Scan for the cell matching the given text and deliver its [X, Y] coordinate at center. 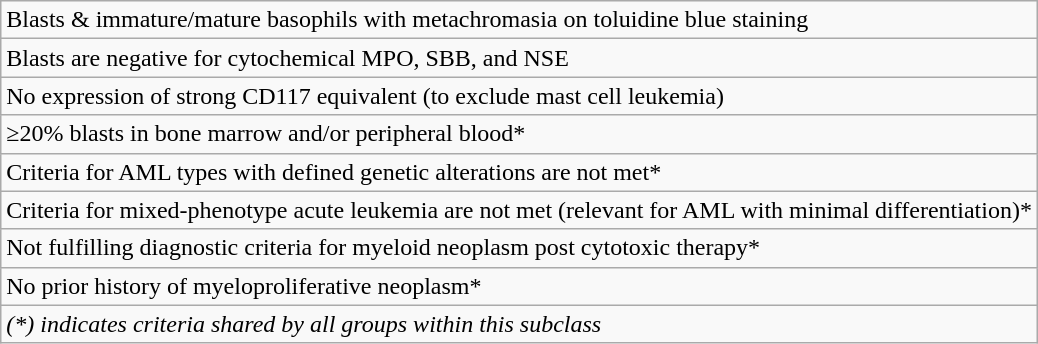
Blasts & immature/mature basophils with metachromasia on toluidine blue staining [520, 20]
Blasts are negative for cytochemical MPO, SBB, and NSE [520, 58]
Criteria for mixed-phenotype acute leukemia are not met (relevant for AML with minimal differentiation)* [520, 210]
No expression of strong CD117 equivalent (to exclude mast cell leukemia) [520, 96]
≥20% blasts in bone marrow and/or peripheral blood* [520, 134]
Criteria for AML types with defined genetic alterations are not met* [520, 172]
Not fulfilling diagnostic criteria for myeloid neoplasm post cytotoxic therapy* [520, 248]
(*) indicates criteria shared by all groups within this subclass [520, 324]
No prior history of myeloproliferative neoplasm* [520, 286]
